Extract the (X, Y) coordinate from the center of the cell holding the provided text.  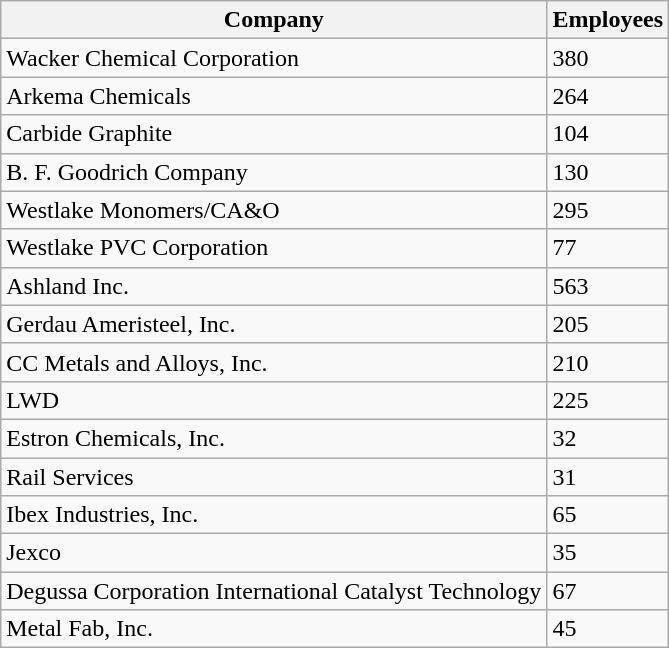
264 (608, 96)
Degussa Corporation International Catalyst Technology (274, 591)
104 (608, 134)
32 (608, 438)
Ashland Inc. (274, 286)
Wacker Chemical Corporation (274, 58)
Jexco (274, 553)
295 (608, 210)
380 (608, 58)
Gerdau Ameristeel, Inc. (274, 324)
45 (608, 629)
Rail Services (274, 477)
Arkema Chemicals (274, 96)
Estron Chemicals, Inc. (274, 438)
Metal Fab, Inc. (274, 629)
130 (608, 172)
77 (608, 248)
Carbide Graphite (274, 134)
LWD (274, 400)
225 (608, 400)
210 (608, 362)
31 (608, 477)
Westlake Monomers/CA&O (274, 210)
Company (274, 20)
B. F. Goodrich Company (274, 172)
35 (608, 553)
205 (608, 324)
Ibex Industries, Inc. (274, 515)
67 (608, 591)
563 (608, 286)
Employees (608, 20)
65 (608, 515)
CC Metals and Alloys, Inc. (274, 362)
Westlake PVC Corporation (274, 248)
